From the cell containing the given text, extract its center point as (X, Y) coordinate. 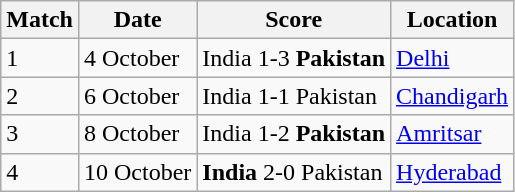
Chandigarh (452, 96)
2 (40, 96)
Delhi (452, 58)
Match (40, 20)
India 1-1 Pakistan (294, 96)
Amritsar (452, 134)
India 2-0 Pakistan (294, 172)
Score (294, 20)
Location (452, 20)
4 (40, 172)
India 1-3 Pakistan (294, 58)
8 October (137, 134)
10 October (137, 172)
4 October (137, 58)
India 1-2 Pakistan (294, 134)
6 October (137, 96)
3 (40, 134)
1 (40, 58)
Hyderabad (452, 172)
Date (137, 20)
